For the text-containing cell, return its midpoint in [x, y] coordinate format. 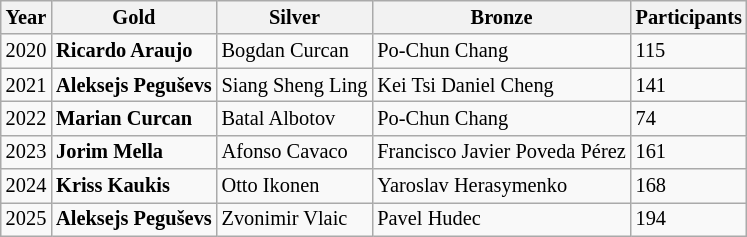
Kei Tsi Daniel Cheng [501, 85]
Batal Albotov [295, 118]
Participants [689, 17]
168 [689, 186]
115 [689, 51]
Year [26, 17]
Yaroslav Herasymenko [501, 186]
Ricardo Araujo [134, 51]
Jorim Mella [134, 152]
194 [689, 219]
Pavel Hudec [501, 219]
2024 [26, 186]
2022 [26, 118]
161 [689, 152]
Silver [295, 17]
Gold [134, 17]
Otto Ikonen [295, 186]
2023 [26, 152]
Francisco Javier Poveda Pérez [501, 152]
141 [689, 85]
Bogdan Curcan [295, 51]
2020 [26, 51]
Afonso Cavaco [295, 152]
Siang Sheng Ling [295, 85]
Bronze [501, 17]
Marian Curcan [134, 118]
Zvonimir Vlaic [295, 219]
Kriss Kaukis [134, 186]
2025 [26, 219]
2021 [26, 85]
74 [689, 118]
